Return the [X, Y] coordinate for the center point of the cell that contains the specified text.  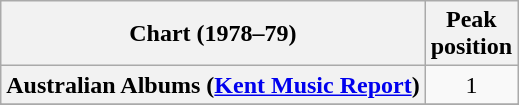
Chart (1978–79) [213, 34]
Australian Albums (Kent Music Report) [213, 85]
Peakposition [471, 34]
1 [471, 85]
